From the cell containing the given text, extract its center point as [X, Y] coordinate. 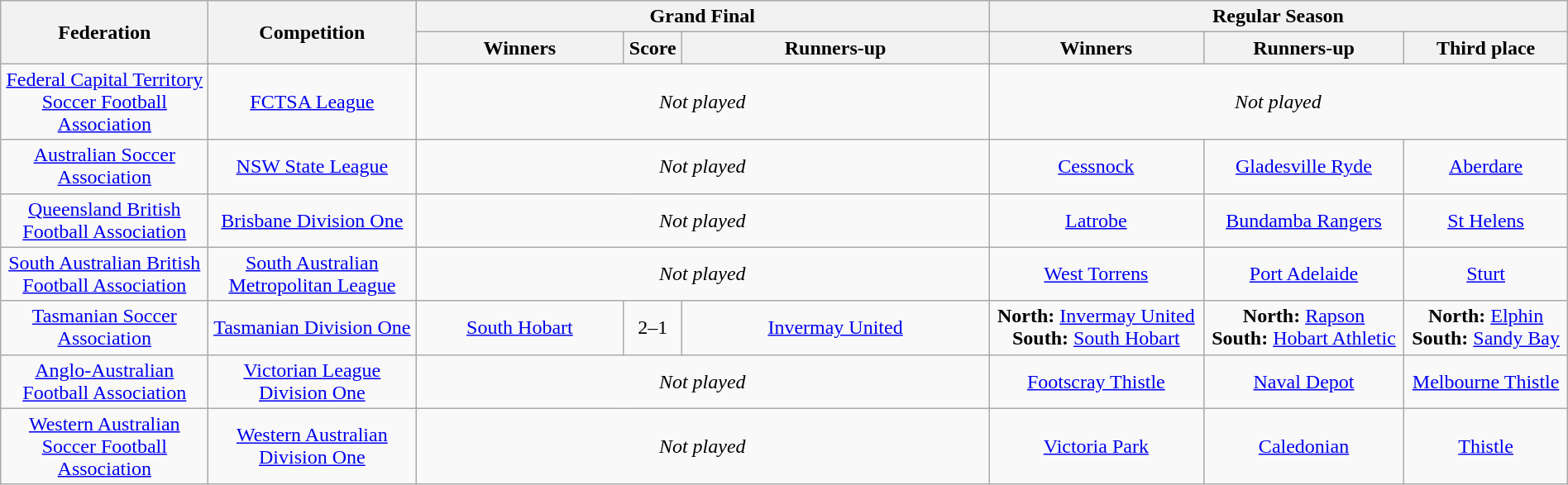
South Hobart [519, 327]
Victorian League Division One [313, 382]
Score [653, 48]
FCTSA League [313, 102]
Australian Soccer Association [104, 167]
Western Australian Soccer Football Association [104, 446]
Latrobe [1097, 220]
Federal Capital Territory Soccer Football Association [104, 102]
Sturt [1485, 274]
St Helens [1485, 220]
Western Australian Division One [313, 446]
North: ElphinSouth: Sandy Bay [1485, 327]
Victoria Park [1097, 446]
Third place [1485, 48]
South Australian British Football Association [104, 274]
Melbourne Thistle [1485, 382]
Gladesville Ryde [1303, 167]
Port Adelaide [1303, 274]
Thistle [1485, 446]
North: RapsonSouth: Hobart Athletic [1303, 327]
Tasmanian Division One [313, 327]
West Torrens [1097, 274]
Anglo-Australian Football Association [104, 382]
2–1 [653, 327]
Brisbane Division One [313, 220]
Queensland British Football Association [104, 220]
Competition [313, 32]
South Australian Metropolitan League [313, 274]
Grand Final [703, 17]
North: Invermay UnitedSouth: South Hobart [1097, 327]
Tasmanian Soccer Association [104, 327]
Bundamba Rangers [1303, 220]
NSW State League [313, 167]
Footscray Thistle [1097, 382]
Naval Depot [1303, 382]
Cessnock [1097, 167]
Invermay United [835, 327]
Aberdare [1485, 167]
Federation [104, 32]
Regular Season [1279, 17]
Caledonian [1303, 446]
